Return the (x, y) coordinate for the center point of the cell that contains the specified text.  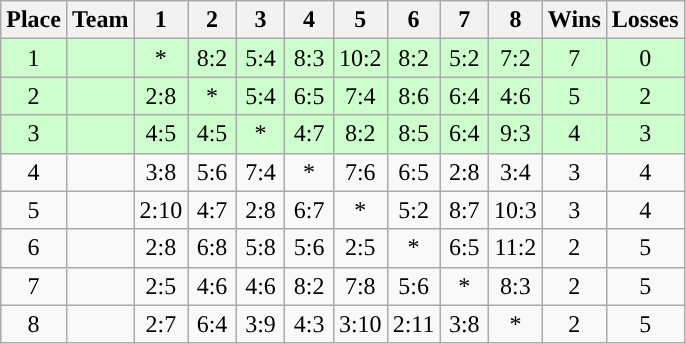
6:8 (212, 248)
8:7 (464, 210)
2:10 (161, 210)
2:7 (161, 324)
Team (100, 20)
8:5 (414, 134)
4:3 (310, 324)
7:8 (360, 286)
9:3 (516, 134)
Place (34, 20)
7:6 (360, 172)
7:2 (516, 58)
3:10 (360, 324)
11:2 (516, 248)
3:4 (516, 172)
10:2 (360, 58)
3:9 (260, 324)
0 (645, 58)
5:8 (260, 248)
6:7 (310, 210)
Wins (574, 20)
Losses (645, 20)
8:6 (414, 96)
10:3 (516, 210)
2:11 (414, 324)
